Identify which cell holds the provided text, then report its [x, y] central coordinate. 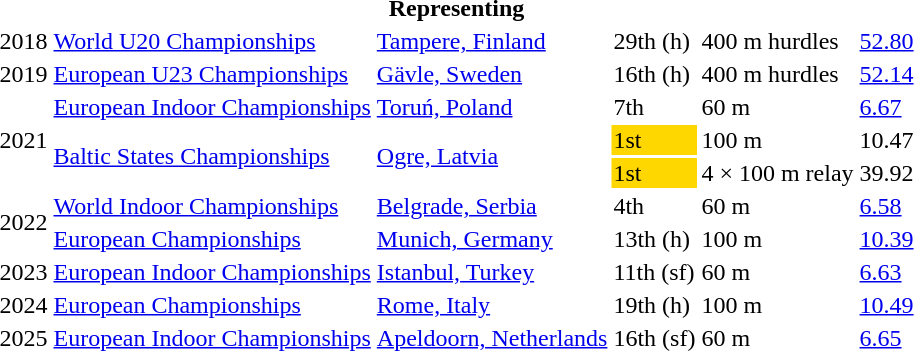
16th (h) [654, 74]
Baltic States Championships [212, 156]
7th [654, 107]
Tampere, Finland [492, 41]
4 × 100 m relay [778, 173]
Munich, Germany [492, 239]
Belgrade, Serbia [492, 206]
Toruń, Poland [492, 107]
European U23 Championships [212, 74]
13th (h) [654, 239]
Rome, Italy [492, 305]
World U20 Championships [212, 41]
Gävle, Sweden [492, 74]
19th (h) [654, 305]
Ogre, Latvia [492, 156]
World Indoor Championships [212, 206]
Istanbul, Turkey [492, 272]
4th [654, 206]
29th (h) [654, 41]
11th (sf) [654, 272]
